Output the [X, Y] coordinate of the center of the cell containing the given text.  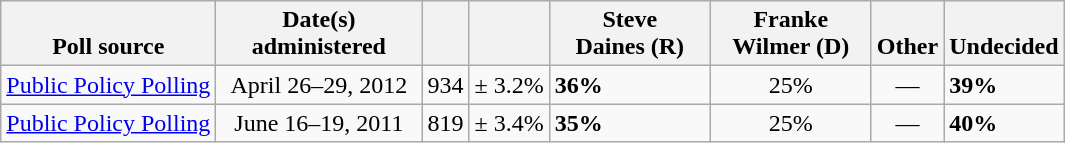
934 [446, 85]
Undecided [1004, 34]
SteveDaines (R) [630, 34]
35% [630, 123]
June 16–19, 2011 [319, 123]
Poll source [108, 34]
± 3.2% [509, 85]
± 3.4% [509, 123]
FrankeWilmer (D) [790, 34]
819 [446, 123]
40% [1004, 123]
Other [907, 34]
36% [630, 85]
Date(s)administered [319, 34]
39% [1004, 85]
April 26–29, 2012 [319, 85]
